For the text-containing cell, return its midpoint in [X, Y] coordinate format. 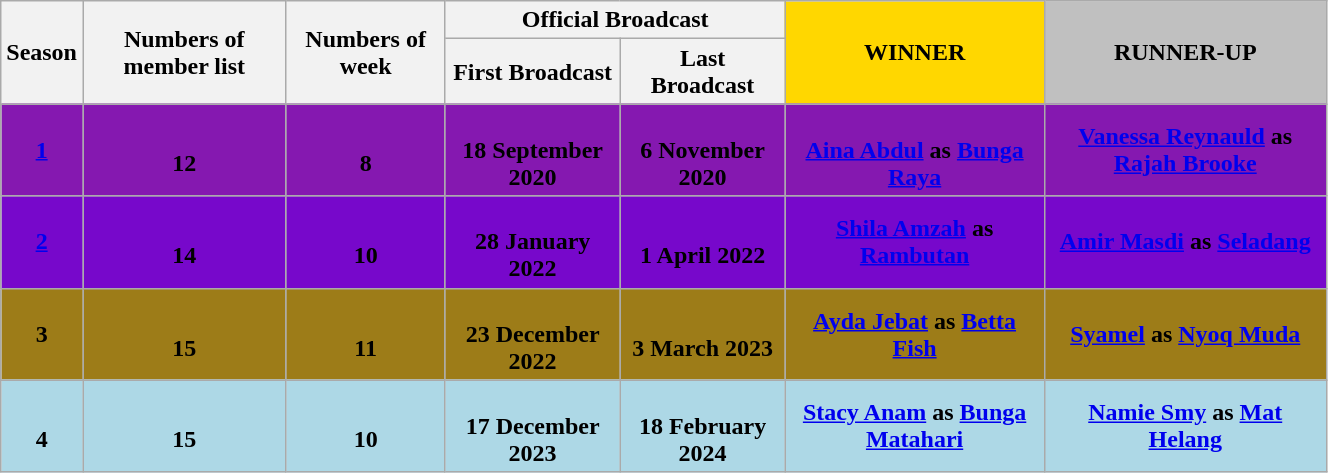
Official Broadcast [615, 20]
1 [42, 150]
Stacy Anam as Bunga Matahari [914, 426]
18 February 2024 [702, 426]
Ayda Jebat as Betta Fish [914, 334]
18 September 2020 [532, 150]
Numbers of member list [184, 52]
3 [42, 334]
Syamel as Nyoq Muda [1185, 334]
RUNNER-UP [1185, 52]
3 March 2023 [702, 334]
Numbers of week [366, 52]
6 November 2020 [702, 150]
8 [366, 150]
4 [42, 426]
Shila Amzah as Rambutan [914, 242]
2 [42, 242]
11 [366, 334]
Season [42, 52]
First Broadcast [532, 72]
14 [184, 242]
WINNER [914, 52]
Aina Abdul as Bunga Raya [914, 150]
17 December 2023 [532, 426]
28 January 2022 [532, 242]
23 December 2022 [532, 334]
Amir Masdi as Seladang [1185, 242]
12 [184, 150]
Last Broadcast [702, 72]
Vanessa Reynauld as Rajah Brooke [1185, 150]
Namie Smy as Mat Helang [1185, 426]
1 April 2022 [702, 242]
